Pinpoint the cell where the given text exists, returning its (X, Y) midpoint coordinate. 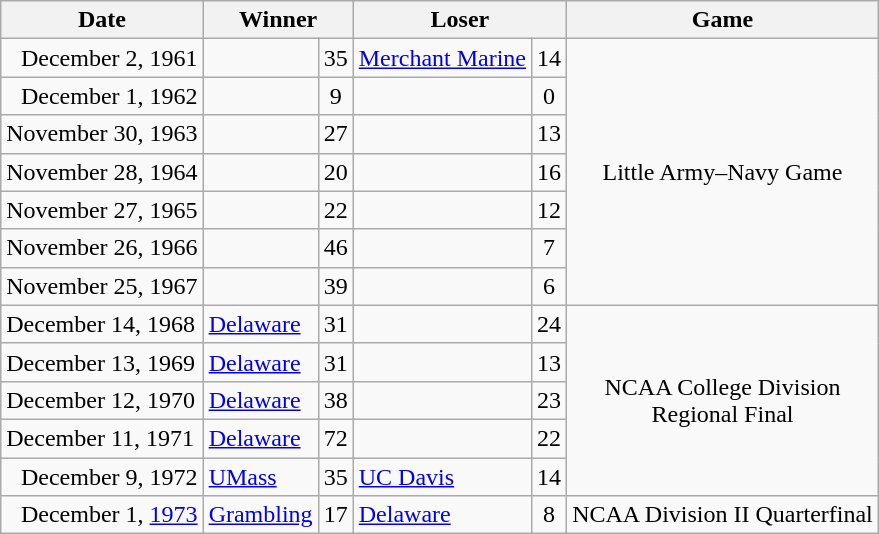
November 30, 1963 (102, 134)
20 (336, 172)
16 (550, 172)
December 1, 1962 (102, 96)
November 28, 1964 (102, 172)
Date (102, 20)
27 (336, 134)
December 11, 1971 (102, 438)
9 (336, 96)
UC Davis (442, 477)
Little Army–Navy Game (723, 172)
December 12, 1970 (102, 400)
12 (550, 210)
November 25, 1967 (102, 286)
Loser (460, 20)
Winner (278, 20)
7 (550, 248)
23 (550, 400)
38 (336, 400)
6 (550, 286)
39 (336, 286)
Merchant Marine (442, 58)
0 (550, 96)
Game (723, 20)
24 (550, 324)
NCAA Division II Quarterfinal (723, 515)
17 (336, 515)
December 1, 1973 (102, 515)
NCAA College DivisionRegional Final (723, 400)
December 9, 1972 (102, 477)
46 (336, 248)
December 13, 1969 (102, 362)
November 27, 1965 (102, 210)
December 14, 1968 (102, 324)
UMass (260, 477)
Grambling (260, 515)
8 (550, 515)
December 2, 1961 (102, 58)
November 26, 1966 (102, 248)
72 (336, 438)
